Extract the (x, y) coordinate from the center of the cell holding the provided text.  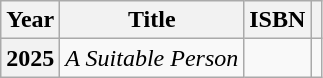
A Suitable Person (152, 58)
Year (30, 20)
ISBN (278, 20)
Title (152, 20)
2025 (30, 58)
